Return the (X, Y) coordinate for the center point of the cell that contains the specified text.  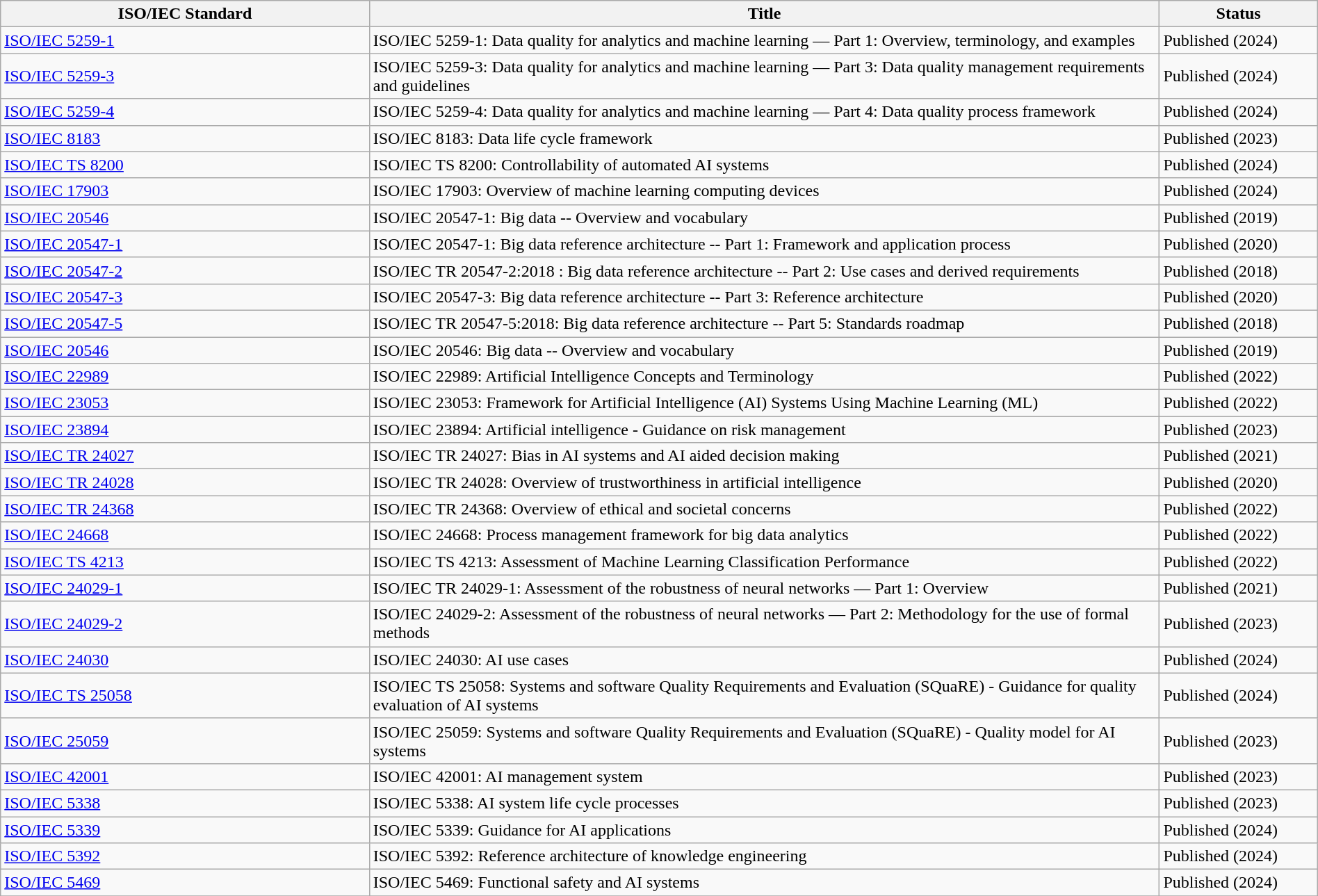
ISO/IEC 42001 (185, 776)
ISO/IEC 20547-2 (185, 270)
ISO/IEC 5259-3 (185, 76)
Title (765, 14)
ISO/IEC TR 20547-2:2018 : Big data reference architecture -- Part 2: Use cases and derived requirements (765, 270)
ISO/IEC TS 25058: Systems and software Quality Requirements and Evaluation (SQuaRE) - Guidance for quality evaluation of AI systems (765, 695)
Status (1239, 14)
ISO/IEC 5338: AI system life cycle processes (765, 803)
ISO/IEC 20546: Big data -- Overview and vocabulary (765, 350)
ISO/IEC 25059: Systems and software Quality Requirements and Evaluation (SQuaRE) - Quality model for AI systems (765, 741)
ISO/IEC 5259-3: Data quality for analytics and machine learning — Part 3: Data quality management requirements and guidelines (765, 76)
ISO/IEC 24668: Process management framework for big data analytics (765, 535)
ISO/IEC 20547-3 (185, 297)
ISO/IEC TR 24368: Overview of ethical and societal concerns (765, 509)
ISO/IEC 20547-1: Big data -- Overview and vocabulary (765, 218)
ISO/IEC 5392: Reference architecture of knowledge engineering (765, 856)
ISO/IEC 23894 (185, 430)
ISO/IEC 5339 (185, 829)
ISO/IEC 22989: Artificial Intelligence Concepts and Terminology (765, 377)
ISO/IEC 5338 (185, 803)
ISO/IEC 20547-5 (185, 323)
ISO/IEC 5392 (185, 856)
ISO/IEC TS 8200 (185, 165)
ISO/IEC TS 8200: Controllability of automated AI systems (765, 165)
ISO/IEC 20547-1 (185, 244)
ISO/IEC 5339: Guidance for AI applications (765, 829)
ISO/IEC TS 4213 (185, 562)
ISO/IEC TR 24368 (185, 509)
ISO/IEC 20547-1: Big data reference architecture -- Part 1: Framework and application process (765, 244)
ISO/IEC 17903 (185, 191)
ISO/IEC TR 24028: Overview of trustworthiness in artificial intelligence (765, 482)
ISO/IEC 8183 (185, 138)
ISO/IEC 24029-1 (185, 588)
ISO/IEC 24029-2 (185, 624)
ISO/IEC 5469: Functional safety and AI systems (765, 883)
ISO/IEC TS 25058 (185, 695)
ISO/IEC 5259-4 (185, 112)
ISO/IEC 5469 (185, 883)
ISO/IEC TR 20547-5:2018: Big data reference architecture -- Part 5: Standards roadmap (765, 323)
ISO/IEC TR 24027: Bias in AI systems and AI aided decision making (765, 456)
ISO/IEC TR 24028 (185, 482)
ISO/IEC TS 4213: Assessment of Machine Learning Classification Performance (765, 562)
ISO/IEC Standard (185, 14)
ISO/IEC 24029-2: Assessment of the robustness of neural networks — Part 2: Methodology for the use of formal methods (765, 624)
ISO/IEC 25059 (185, 741)
ISO/IEC 22989 (185, 377)
ISO/IEC 24668 (185, 535)
ISO/IEC 42001: AI management system (765, 776)
ISO/IEC 23053: Framework for Artificial Intelligence (AI) Systems Using Machine Learning (ML) (765, 403)
ISO/IEC 23894: Artificial intelligence - Guidance on risk management (765, 430)
ISO/IEC 5259-1 (185, 40)
ISO/IEC TR 24027 (185, 456)
ISO/IEC 23053 (185, 403)
ISO/IEC 5259-4: Data quality for analytics and machine learning — Part 4: Data quality process framework (765, 112)
ISO/IEC 24030 (185, 660)
ISO/IEC 17903: Overview of machine learning computing devices (765, 191)
ISO/IEC TR 24029-1: Assessment of the robustness of neural networks — Part 1: Overview (765, 588)
ISO/IEC 8183: Data life cycle framework (765, 138)
ISO/IEC 5259-1: Data quality for analytics and machine learning — Part 1: Overview, terminology, and examples (765, 40)
ISO/IEC 24030: AI use cases (765, 660)
ISO/IEC 20547-3: Big data reference architecture -- Part 3: Reference architecture (765, 297)
